Return [X, Y] of the center of cell containing provided text 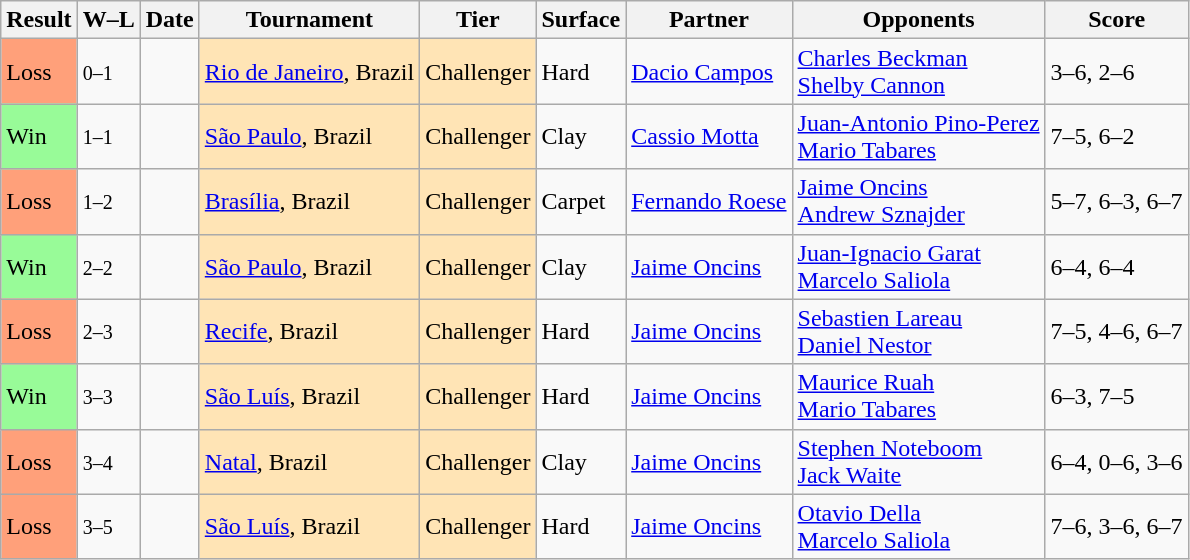
Date [170, 20]
7–5, 4–6, 6–7 [1116, 332]
W–L [108, 20]
0–1 [108, 72]
Surface [581, 20]
5–7, 6–3, 6–7 [1116, 202]
2–2 [108, 266]
1–1 [108, 136]
Natal, Brazil [309, 462]
Tournament [309, 20]
7–6, 3–6, 6–7 [1116, 526]
Recife, Brazil [309, 332]
6–4, 0–6, 3–6 [1116, 462]
Sebastien Lareau Daniel Nestor [918, 332]
Result [39, 20]
Partner [709, 20]
Brasília, Brazil [309, 202]
Opponents [918, 20]
Otavio Della Marcelo Saliola [918, 526]
6–3, 7–5 [1116, 396]
Cassio Motta [709, 136]
2–3 [108, 332]
Score [1116, 20]
3–6, 2–6 [1116, 72]
Charles Beckman Shelby Cannon [918, 72]
Maurice Ruah Mario Tabares [918, 396]
6–4, 6–4 [1116, 266]
Stephen Noteboom Jack Waite [918, 462]
Carpet [581, 202]
Juan-Antonio Pino-Perez Mario Tabares [918, 136]
Juan-Ignacio Garat Marcelo Saliola [918, 266]
Dacio Campos [709, 72]
Jaime Oncins Andrew Sznajder [918, 202]
3–4 [108, 462]
Tier [478, 20]
Fernando Roese [709, 202]
3–3 [108, 396]
3–5 [108, 526]
7–5, 6–2 [1116, 136]
Rio de Janeiro, Brazil [309, 72]
1–2 [108, 202]
